Search for the cell housing the specified text and yield its (X, Y) center coordinate. 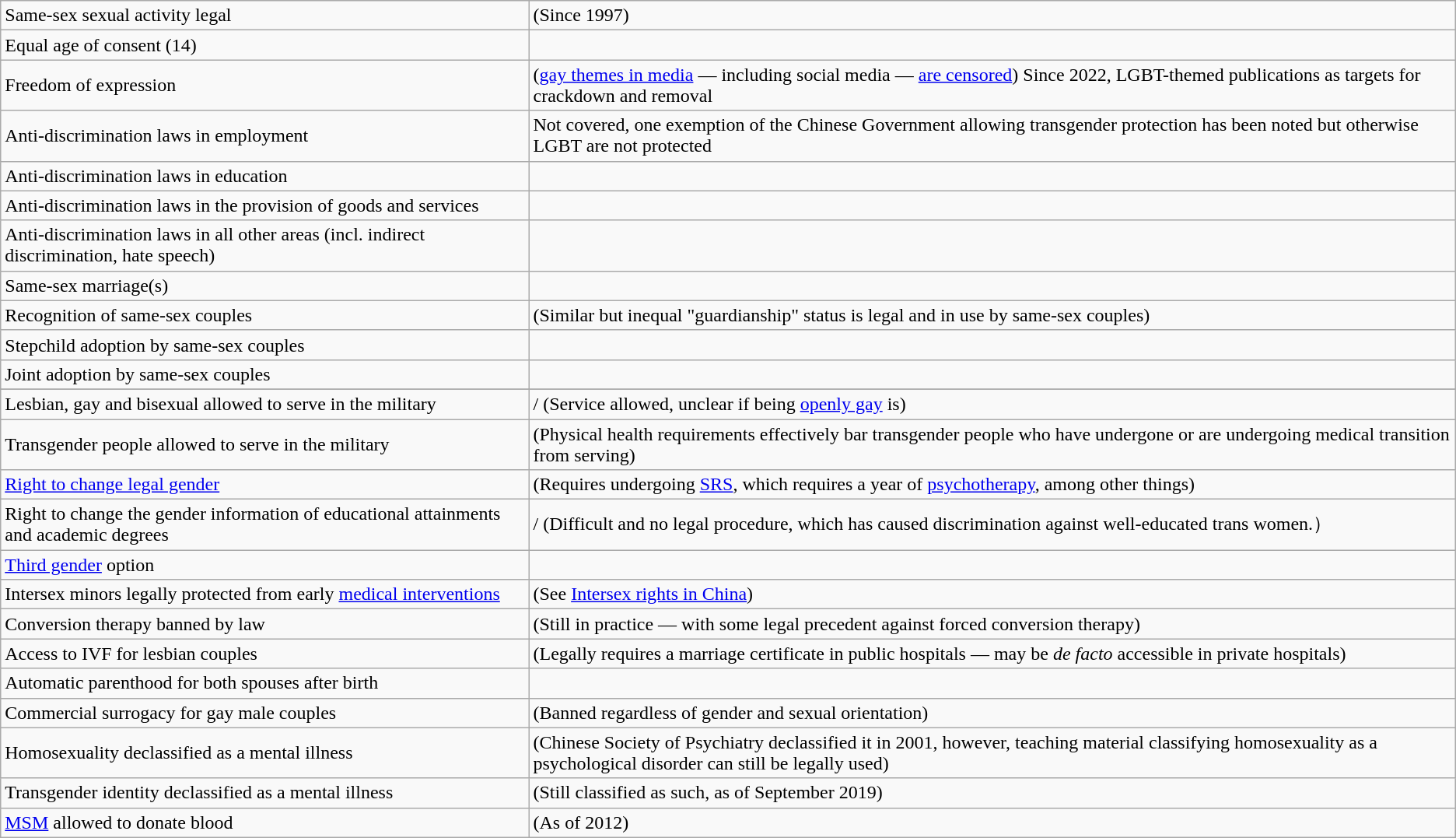
Automatic parenthood for both spouses after birth (264, 683)
Equal age of consent (14) (264, 45)
(Requires undergoing SRS, which requires a year of psychotherapy, among other things) (992, 485)
(Banned regardless of gender and sexual orientation) (992, 713)
Third gender option (264, 565)
Joint adoption by same-sex couples (264, 374)
Access to IVF for lesbian couples (264, 654)
Intersex minors legally protected from early medical interventions (264, 594)
Anti-discrimination laws in education (264, 176)
/ (Service allowed, unclear if being openly gay is) (992, 404)
Right to change the gender information of educational attainments and academic degrees (264, 524)
(Still classified as such, as of September 2019) (992, 793)
Same-sex marriage(s) (264, 286)
Transgender people allowed to serve in the military (264, 444)
Same-sex sexual activity legal (264, 16)
(Still in practice — with some legal precedent against forced conversion therapy) (992, 624)
Conversion therapy banned by law (264, 624)
(As of 2012) (992, 822)
(Similar but inequal "guardianship" status is legal and in use by same-sex couples) (992, 315)
/ (Difficult and no legal procedure, which has caused discrimination against well-educated trans women.） (992, 524)
(Physical health requirements effectively bar transgender people who have undergone or are undergoing medical transition from serving) (992, 444)
Right to change legal gender (264, 485)
Not covered, one exemption of the Chinese Government allowing transgender protection has been noted but otherwise LGBT are not protected (992, 135)
Anti-discrimination laws in all other areas (incl. indirect discrimination, hate speech) (264, 246)
Freedom of expression (264, 86)
Homosexuality declassified as a mental illness (264, 753)
Commercial surrogacy for gay male couples (264, 713)
(Since 1997) (992, 16)
Stepchild adoption by same-sex couples (264, 345)
Lesbian, gay and bisexual allowed to serve in the military (264, 404)
Recognition of same-sex couples (264, 315)
(gay themes in media — including social media — are censored) Since 2022, LGBT-themed publications as targets for crackdown and removal (992, 86)
Transgender identity declassified as a mental illness (264, 793)
(See Intersex rights in China) (992, 594)
MSM allowed to donate blood (264, 822)
(Legally requires a marriage certificate in public hospitals — may be de facto accessible in private hospitals) (992, 654)
Anti-discrimination laws in employment (264, 135)
Anti-discrimination laws in the provision of goods and services (264, 205)
